Return the (X, Y) coordinate for the center point of the cell that contains the specified text.  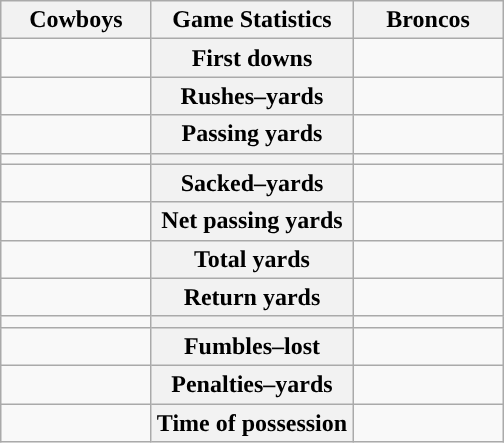
Return yards (252, 297)
Rushes–yards (252, 96)
Broncos (428, 20)
Total yards (252, 259)
First downs (252, 58)
Cowboys (76, 20)
Sacked–yards (252, 183)
Net passing yards (252, 221)
Penalties–yards (252, 384)
Time of possession (252, 423)
Game Statistics (252, 20)
Fumbles–lost (252, 346)
Passing yards (252, 134)
